For the text-containing cell, return its midpoint in [x, y] coordinate format. 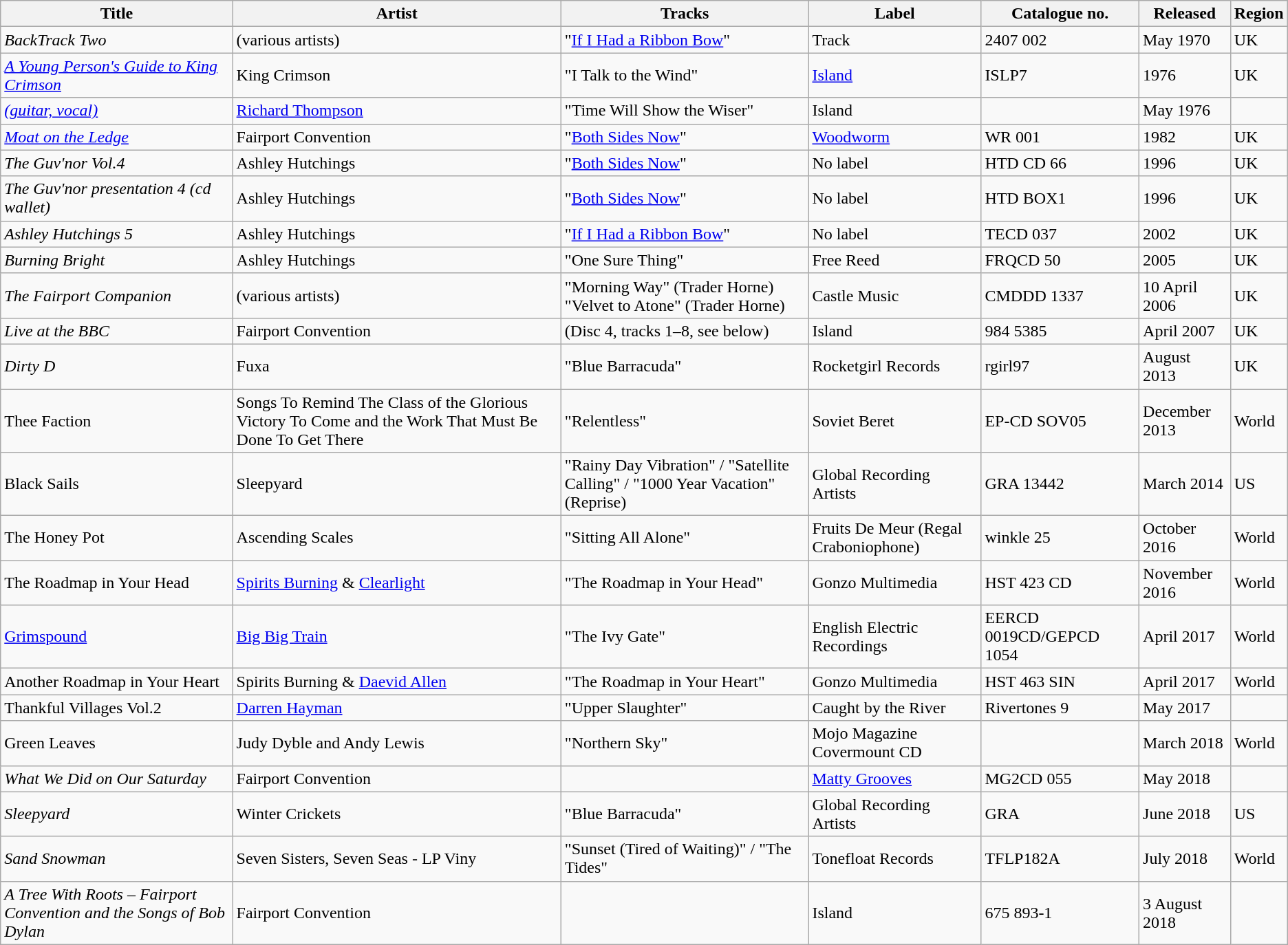
October 2016 [1185, 538]
10 April 2006 [1185, 296]
March 2014 [1185, 484]
The Honey Pot [117, 538]
"The Ivy Gate" [685, 637]
December 2013 [1185, 421]
Fruits De Meur (Regal Craboniophone) [894, 538]
The Roadmap in Your Head [117, 583]
"Sunset (Tired of Waiting)" / "The Tides" [685, 858]
Grimspound [117, 637]
2005 [1185, 260]
Sand Snowman [117, 858]
1976 [1185, 76]
Moat on the Ledge [117, 137]
Richard Thompson [396, 111]
Free Reed [894, 260]
2407 002 [1060, 40]
May 1970 [1185, 40]
Winter Crickets [396, 814]
May 2017 [1185, 708]
GRA 13442 [1060, 484]
"Sitting All Alone" [685, 538]
rgirl97 [1060, 366]
3 August 2018 [1185, 913]
Songs To Remind The Class of the Glorious Victory To Come and the Work That Must Be Done To Get There [396, 421]
FRQCD 50 [1060, 260]
Live at the BBC [117, 331]
Tonefloat Records [894, 858]
Another Roadmap in Your Heart [117, 682]
Matty Grooves [894, 779]
Judy Dyble and Andy Lewis [396, 743]
April 2007 [1185, 331]
May 1976 [1185, 111]
Ascending Scales [396, 538]
"Northern Sky" [685, 743]
Green Leaves [117, 743]
May 2018 [1185, 779]
"Rainy Day Vibration" / "Satellite Calling" / "1000 Year Vacation" (Reprise) [685, 484]
Ashley Hutchings 5 [117, 234]
August 2013 [1185, 366]
WR 001 [1060, 137]
A Tree With Roots – Fairport Convention and the Songs of Bob Dylan [117, 913]
BackTrack Two [117, 40]
Big Big Train [396, 637]
Spirits Burning & Clearlight [396, 583]
Soviet Beret [894, 421]
The Guv'nor presentation 4 (cd wallet) [117, 198]
"Upper Slaughter" [685, 708]
Woodworm [894, 137]
The Fairport Companion [117, 296]
"The Roadmap in Your Heart" [685, 682]
EERCD 0019CD/GEPCD 1054 [1060, 637]
Caught by the River [894, 708]
ISLP7 [1060, 76]
Rocketgirl Records [894, 366]
A Young Person's Guide to King Crimson [117, 76]
Dirty D [117, 366]
What We Did on Our Saturday [117, 779]
HST 463 SIN [1060, 682]
Black Sails [117, 484]
HST 423 CD [1060, 583]
March 2018 [1185, 743]
Released [1185, 14]
June 2018 [1185, 814]
Mojo Magazine Covermount CD [894, 743]
Track [894, 40]
Fuxa [396, 366]
CMDDD 1337 [1060, 296]
Artist [396, 14]
"The Roadmap in Your Head" [685, 583]
Burning Bright [117, 260]
MG2CD 055 [1060, 779]
675 893-1 [1060, 913]
King Crimson [396, 76]
"One Sure Thing" [685, 260]
HTD CD 66 [1060, 163]
Darren Hayman [396, 708]
EP-CD SOV05 [1060, 421]
Label [894, 14]
The Guv'nor Vol.4 [117, 163]
"Morning Way" (Trader Horne) "Velvet to Atone" (Trader Horne) [685, 296]
Spirits Burning & Daevid Allen [396, 682]
984 5385 [1060, 331]
November 2016 [1185, 583]
HTD BOX1 [1060, 198]
"I Talk to the Wind" [685, 76]
Region [1259, 14]
(Disc 4, tracks 1–8, see below) [685, 331]
winkle 25 [1060, 538]
Castle Music [894, 296]
"Time Will Show the Wiser" [685, 111]
Title [117, 14]
Thankful Villages Vol.2 [117, 708]
Rivertones 9 [1060, 708]
Thee Faction [117, 421]
English Electric Recordings [894, 637]
GRA [1060, 814]
Catalogue no. [1060, 14]
Tracks [685, 14]
2002 [1185, 234]
TECD 037 [1060, 234]
"Relentless" [685, 421]
(guitar, vocal) [117, 111]
Seven Sisters, Seven Seas - LP Viny [396, 858]
July 2018 [1185, 858]
TFLP182A [1060, 858]
1982 [1185, 137]
